For the text-containing cell, return its midpoint in (x, y) coordinate format. 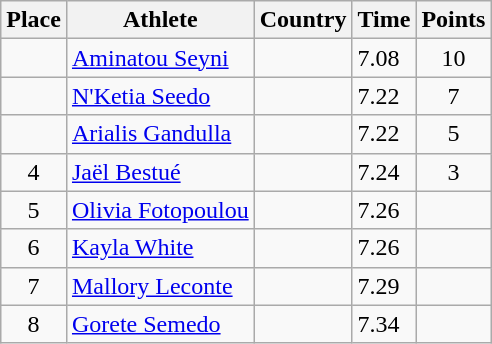
7.24 (384, 172)
Aminatou Seyni (160, 58)
N'Ketia Seedo (160, 96)
Mallory Leconte (160, 286)
Athlete (160, 20)
7.34 (384, 324)
3 (454, 172)
Kayla White (160, 248)
4 (34, 172)
Place (34, 20)
8 (34, 324)
Olivia Fotopoulou (160, 210)
Jaël Bestué (160, 172)
6 (34, 248)
7.08 (384, 58)
7.29 (384, 286)
Points (454, 20)
Arialis Gandulla (160, 134)
Gorete Semedo (160, 324)
10 (454, 58)
Country (303, 20)
Time (384, 20)
